Detect which cell encompasses the target text, then output its [x, y] center coordinate. 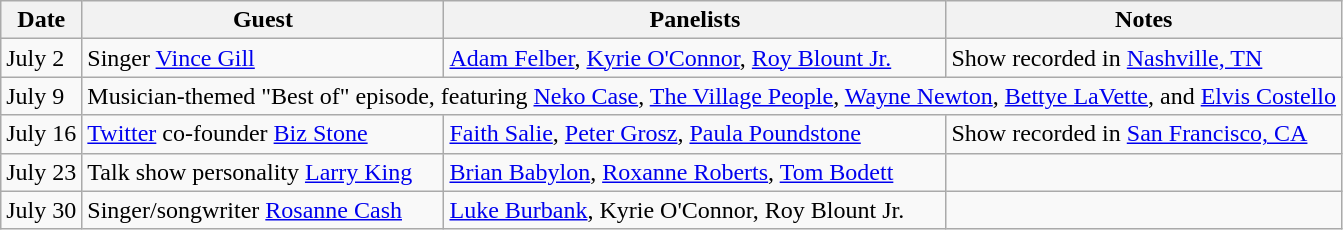
Guest [263, 20]
Brian Babylon, Roxanne Roberts, Tom Bodett [695, 172]
Adam Felber, Kyrie O'Connor, Roy Blount Jr. [695, 58]
Show recorded in Nashville, TN [1144, 58]
Twitter co-founder Biz Stone [263, 134]
July 2 [42, 58]
July 23 [42, 172]
Talk show personality Larry King [263, 172]
Panelists [695, 20]
Date [42, 20]
Singer Vince Gill [263, 58]
Show recorded in San Francisco, CA [1144, 134]
Faith Salie, Peter Grosz, Paula Poundstone [695, 134]
July 16 [42, 134]
July 9 [42, 96]
July 30 [42, 210]
Notes [1144, 20]
Singer/songwriter Rosanne Cash [263, 210]
Luke Burbank, Kyrie O'Connor, Roy Blount Jr. [695, 210]
Musician-themed "Best of" episode, featuring Neko Case, The Village People, Wayne Newton, Bettye LaVette, and Elvis Costello [712, 96]
